Provide the (x, y) coordinate of the cell's center where the given text is located.  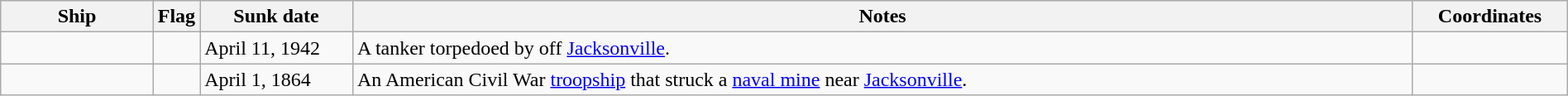
Sunk date (276, 17)
Ship (77, 17)
A tanker torpedoed by off Jacksonville. (882, 48)
April 1, 1864 (276, 79)
April 11, 1942 (276, 48)
Coordinates (1490, 17)
Notes (882, 17)
Flag (176, 17)
An American Civil War troopship that struck a naval mine near Jacksonville. (882, 79)
